Find where the given text appears and provide that cell's center as (X, Y) coordinate. 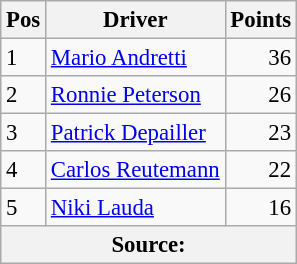
16 (260, 208)
5 (24, 208)
Patrick Depailler (136, 133)
36 (260, 58)
Pos (24, 20)
Mario Andretti (136, 58)
1 (24, 58)
4 (24, 170)
26 (260, 95)
Carlos Reutemann (136, 170)
3 (24, 133)
Ronnie Peterson (136, 95)
2 (24, 95)
Driver (136, 20)
Niki Lauda (136, 208)
23 (260, 133)
Points (260, 20)
Source: (149, 245)
22 (260, 170)
